For the text-containing cell, return its midpoint in [x, y] coordinate format. 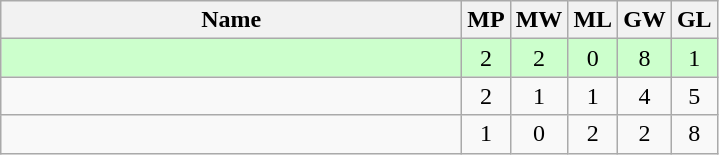
Name [232, 20]
MP [486, 20]
5 [694, 96]
4 [645, 96]
MW [539, 20]
GL [694, 20]
GW [645, 20]
ML [593, 20]
